Search for the cell housing the specified text and yield its [x, y] center coordinate. 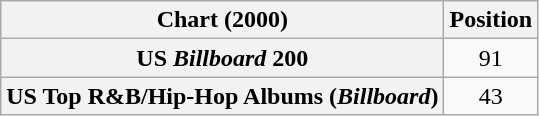
43 [491, 96]
Chart (2000) [222, 20]
91 [491, 58]
Position [491, 20]
US Top R&B/Hip-Hop Albums (Billboard) [222, 96]
US Billboard 200 [222, 58]
